Search for the cell housing the specified text and yield its (X, Y) center coordinate. 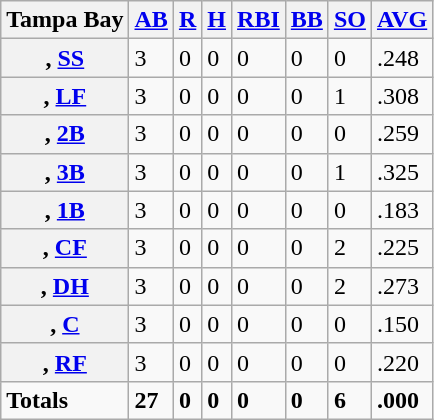
.259 (402, 134)
.248 (402, 58)
6 (350, 400)
, 2B (65, 134)
Tampa Bay (65, 20)
, DH (65, 286)
.183 (402, 210)
H (217, 20)
.220 (402, 362)
.225 (402, 248)
AB (151, 20)
.308 (402, 96)
R (187, 20)
, CF (65, 248)
, 1B (65, 210)
Totals (65, 400)
, SS (65, 58)
.000 (402, 400)
.150 (402, 324)
, 3B (65, 172)
, RF (65, 362)
.325 (402, 172)
, C (65, 324)
BB (306, 20)
, LF (65, 96)
27 (151, 400)
AVG (402, 20)
SO (350, 20)
.273 (402, 286)
RBI (259, 20)
